Provide the (X, Y) coordinate of the cell's center where the given text is located.  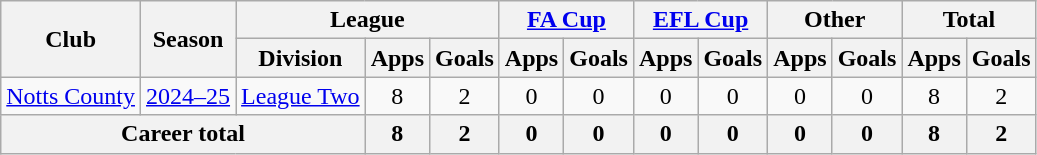
Total (969, 20)
2024–25 (188, 96)
EFL Cup (700, 20)
Season (188, 39)
FA Cup (566, 20)
Career total (183, 134)
League (368, 20)
Other (835, 20)
Notts County (71, 96)
Club (71, 39)
League Two (301, 96)
Division (301, 58)
